Determine the (x, y) coordinate at the center of the cell enclosing the given text.  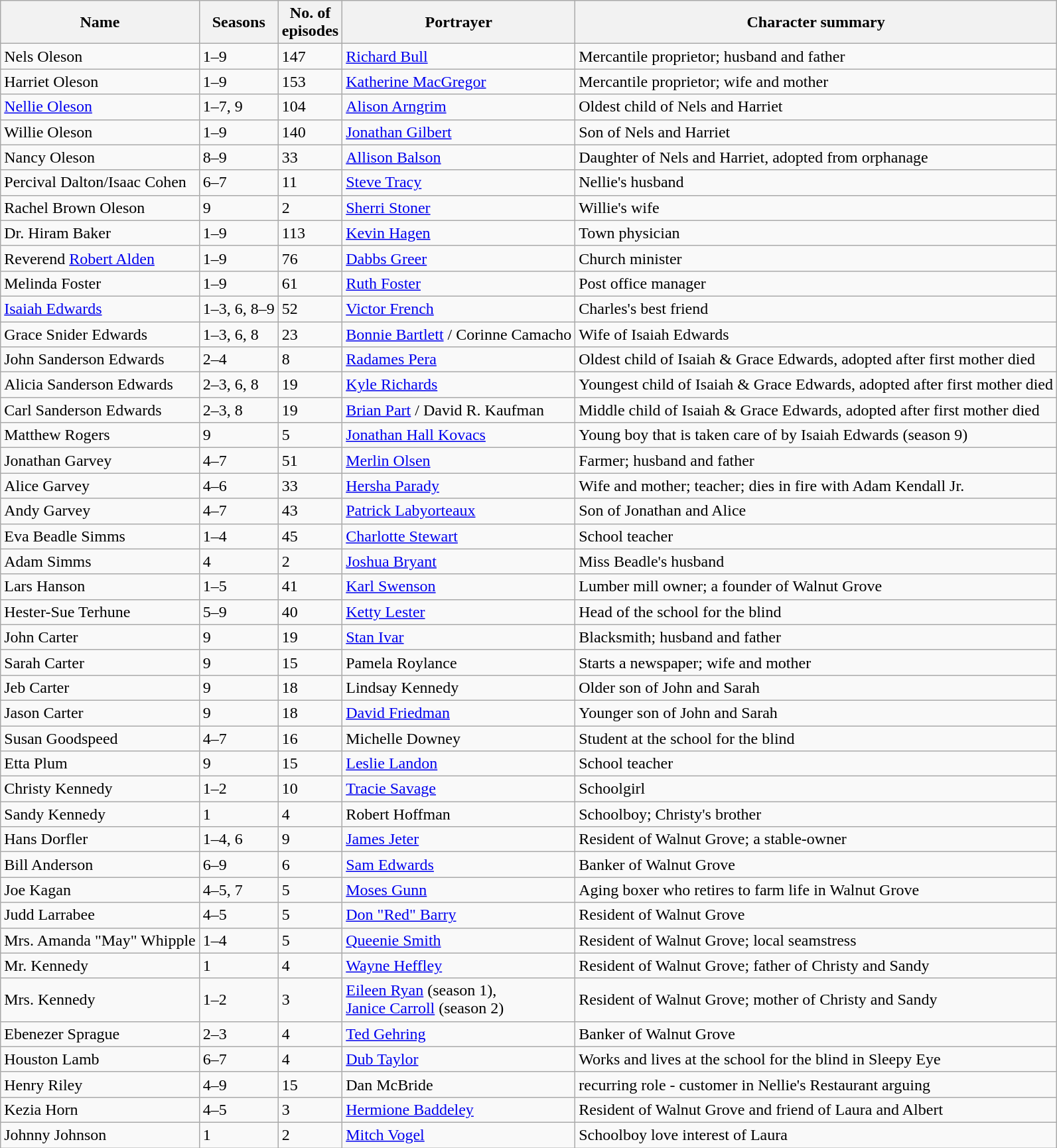
Richard Bull (459, 56)
Allison Balson (459, 157)
Mitch Vogel (459, 1135)
Charlotte Stewart (459, 536)
Oldest child of Nels and Harriet (816, 107)
10 (310, 789)
Wayne Heffley (459, 966)
Hersha Parady (459, 486)
104 (310, 107)
Nancy Oleson (100, 157)
Grace Snider Edwards (100, 334)
Steve Tracy (459, 182)
Middle child of Isaiah & Grace Edwards, adopted after first mother died (816, 410)
Percival Dalton/Isaac Cohen (100, 182)
Seasons (239, 23)
Brian Part / David R. Kaufman (459, 410)
Patrick Labyorteaux (459, 511)
Lumber mill owner; a founder of Walnut Grove (816, 587)
Schoolboy love interest of Laura (816, 1135)
51 (310, 461)
Charles's best friend (816, 309)
Reverend Robert Alden (100, 258)
Karl Swenson (459, 587)
Miss Beadle's husband (816, 561)
Post office manager (816, 283)
Jonathan Gilbert (459, 132)
Don "Red" Barry (459, 915)
Hermione Baddeley (459, 1110)
Mercantile proprietor; husband and father (816, 56)
Sam Edwards (459, 865)
Resident of Walnut Grove; mother of Christy and Sandy (816, 999)
Hans Dorfler (100, 839)
Matthew Rogers (100, 435)
Young boy that is taken care of by Isaiah Edwards (season 9) (816, 435)
Church minister (816, 258)
8–9 (239, 157)
2–3, 6, 8 (239, 385)
4–9 (239, 1084)
Portrayer (459, 23)
John Sanderson Edwards (100, 360)
David Friedman (459, 713)
Character summary (816, 23)
Town physician (816, 233)
Joe Kagan (100, 890)
Nellie Oleson (100, 107)
4–5, 7 (239, 890)
Farmer; husband and father (816, 461)
Works and lives at the school for the blind in Sleepy Eye (816, 1059)
Mr. Kennedy (100, 966)
Willie Oleson (100, 132)
Queenie Smith (459, 940)
61 (310, 283)
John Carter (100, 637)
147 (310, 56)
Dr. Hiram Baker (100, 233)
Ted Gehring (459, 1034)
Ebenezer Sprague (100, 1034)
52 (310, 309)
Kevin Hagen (459, 233)
Kyle Richards (459, 385)
Harriet Oleson (100, 82)
Son of Jonathan and Alice (816, 511)
Carl Sanderson Edwards (100, 410)
6–9 (239, 865)
41 (310, 587)
Willie's wife (816, 208)
76 (310, 258)
Ketty Lester (459, 612)
Lindsay Kennedy (459, 687)
Eva Beadle Simms (100, 536)
16 (310, 739)
43 (310, 511)
Jonathan Garvey (100, 461)
Susan Goodspeed (100, 739)
45 (310, 536)
Houston Lamb (100, 1059)
Name (100, 23)
5–9 (239, 612)
Bonnie Bartlett / Corinne Camacho (459, 334)
Older son of John and Sarah (816, 687)
Jeb Carter (100, 687)
Nellie's husband (816, 182)
Head of the school for the blind (816, 612)
Etta Plum (100, 764)
Aging boxer who retires to farm life in Walnut Grove (816, 890)
Ruth Foster (459, 283)
2–3 (239, 1034)
Bill Anderson (100, 865)
23 (310, 334)
Victor French (459, 309)
Schoolgirl (816, 789)
No. ofepisodes (310, 23)
Hester-Sue Terhune (100, 612)
11 (310, 182)
Sandy Kennedy (100, 814)
Henry Riley (100, 1084)
Joshua Bryant (459, 561)
1–3, 6, 8 (239, 334)
Alice Garvey (100, 486)
1–7, 9 (239, 107)
Wife of Isaiah Edwards (816, 334)
Blacksmith; husband and father (816, 637)
6 (310, 865)
2–3, 8 (239, 410)
Daughter of Nels and Harriet, adopted from orphanage (816, 157)
Judd Larrabee (100, 915)
Mrs. Kennedy (100, 999)
recurring role - customer in Nellie's Restaurant arguing (816, 1084)
Johnny Johnson (100, 1135)
Jason Carter (100, 713)
Lars Hanson (100, 587)
Mercantile proprietor; wife and mother (816, 82)
Adam Simms (100, 561)
Eileen Ryan (season 1),Janice Carroll (season 2) (459, 999)
113 (310, 233)
Dub Taylor (459, 1059)
Dabbs Greer (459, 258)
153 (310, 82)
Isaiah Edwards (100, 309)
Resident of Walnut Grove and friend of Laura and Albert (816, 1110)
Sherri Stoner (459, 208)
Starts a newspaper; wife and mother (816, 662)
8 (310, 360)
Christy Kennedy (100, 789)
Resident of Walnut Grove; father of Christy and Sandy (816, 966)
Younger son of John and Sarah (816, 713)
Dan McBride (459, 1084)
Student at the school for the blind (816, 739)
Radames Pera (459, 360)
Katherine MacGregor (459, 82)
James Jeter (459, 839)
Merlin Olsen (459, 461)
Michelle Downey (459, 739)
Andy Garvey (100, 511)
Mrs. Amanda "May" Whipple (100, 940)
Stan Ivar (459, 637)
Wife and mother; teacher; dies in fire with Adam Kendall Jr. (816, 486)
Son of Nels and Harriet (816, 132)
Jonathan Hall Kovacs (459, 435)
Robert Hoffman (459, 814)
Moses Gunn (459, 890)
Tracie Savage (459, 789)
1–4, 6 (239, 839)
2–4 (239, 360)
Leslie Landon (459, 764)
Nels Oleson (100, 56)
Alison Arngrim (459, 107)
Resident of Walnut Grove; a stable-owner (816, 839)
Melinda Foster (100, 283)
Pamela Roylance (459, 662)
Youngest child of Isaiah & Grace Edwards, adopted after first mother died (816, 385)
Sarah Carter (100, 662)
Schoolboy; Christy's brother (816, 814)
Resident of Walnut Grove (816, 915)
Alicia Sanderson Edwards (100, 385)
1–5 (239, 587)
140 (310, 132)
1–3, 6, 8–9 (239, 309)
Oldest child of Isaiah & Grace Edwards, adopted after first mother died (816, 360)
4–6 (239, 486)
40 (310, 612)
Rachel Brown Oleson (100, 208)
Resident of Walnut Grove; local seamstress (816, 940)
Kezia Horn (100, 1110)
